Find where the given text appears and provide that cell's center as [x, y] coordinate. 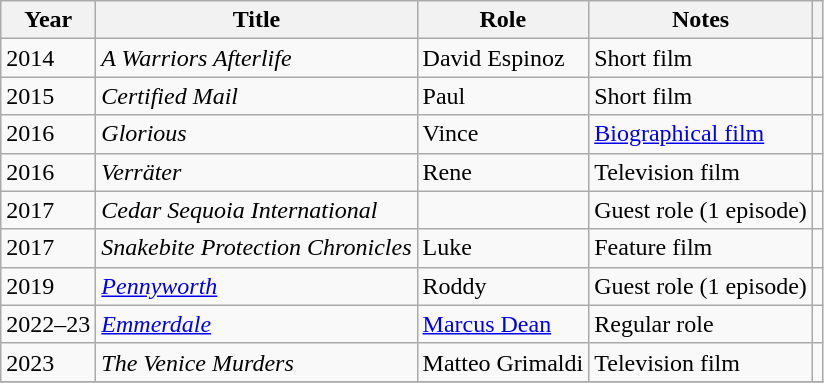
Title [256, 20]
Verräter [256, 172]
Biographical film [701, 134]
Snakebite Protection Chronicles [256, 248]
Emmerdale [256, 324]
Glorious [256, 134]
Paul [503, 96]
Certified Mail [256, 96]
Regular role [701, 324]
Marcus Dean [503, 324]
2022–23 [48, 324]
Feature film [701, 248]
Pennyworth [256, 286]
2014 [48, 58]
Rene [503, 172]
David Espinoz [503, 58]
Vince [503, 134]
2015 [48, 96]
Year [48, 20]
The Venice Murders [256, 362]
Matteo Grimaldi [503, 362]
2019 [48, 286]
Luke [503, 248]
Notes [701, 20]
Role [503, 20]
Cedar Sequoia International [256, 210]
2023 [48, 362]
Roddy [503, 286]
A Warriors Afterlife [256, 58]
